Output the [X, Y] coordinate of the center of the cell containing the given text.  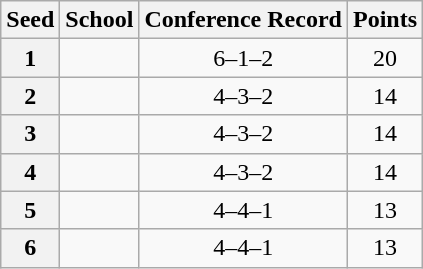
6 [30, 248]
School [100, 20]
3 [30, 134]
Conference Record [244, 20]
Points [384, 20]
6–1–2 [244, 58]
Seed [30, 20]
20 [384, 58]
2 [30, 96]
5 [30, 210]
1 [30, 58]
4 [30, 172]
